Scan for the cell matching the given text and deliver its [x, y] coordinate at center. 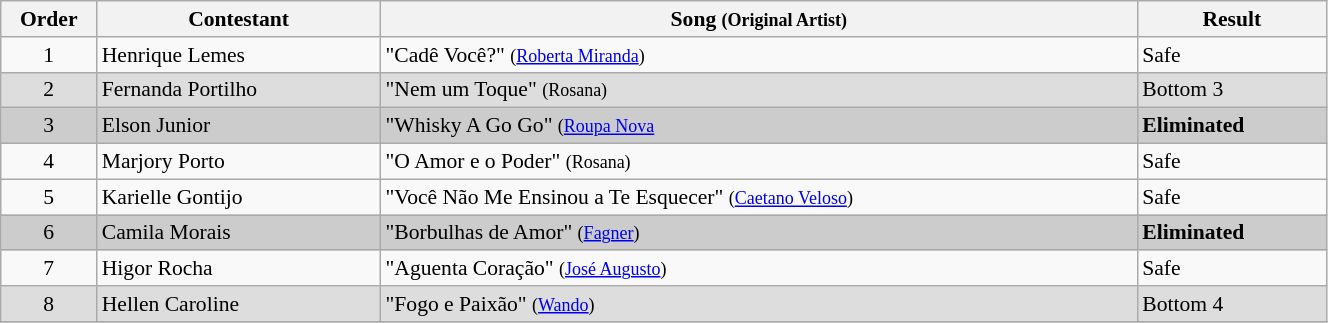
"Fogo e Paixão" (Wando) [758, 304]
Fernanda Portilho [239, 90]
Bottom 3 [1232, 90]
Order [49, 19]
"Você Não Me Ensinou a Te Esquecer" (Caetano Veloso) [758, 197]
"Borbulhas de Amor" (Fagner) [758, 233]
Camila Morais [239, 233]
3 [49, 126]
"Nem um Toque" (Rosana) [758, 90]
Elson Junior [239, 126]
"Whisky A Go Go" (Roupa Nova [758, 126]
8 [49, 304]
Contestant [239, 19]
Higor Rocha [239, 269]
"Cadê Você?" (Roberta Miranda) [758, 55]
6 [49, 233]
Hellen Caroline [239, 304]
Result [1232, 19]
"O Amor e o Poder" (Rosana) [758, 162]
2 [49, 90]
7 [49, 269]
1 [49, 55]
Henrique Lemes [239, 55]
5 [49, 197]
Marjory Porto [239, 162]
Karielle Gontijo [239, 197]
Bottom 4 [1232, 304]
Song (Original Artist) [758, 19]
4 [49, 162]
"Aguenta Coração" (José Augusto) [758, 269]
